For the text-containing cell, return its midpoint in (x, y) coordinate format. 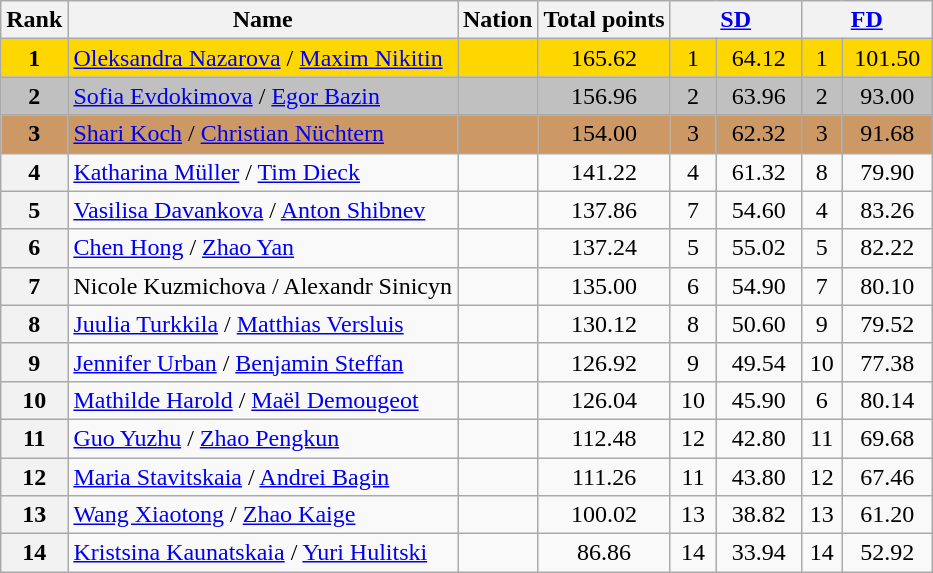
Juulia Turkkila / Matthias Versluis (263, 324)
61.20 (887, 515)
43.80 (758, 477)
Vasilisa Davankova / Anton Shibnev (263, 210)
61.32 (758, 172)
79.90 (887, 172)
Katharina Müller / Tim Dieck (263, 172)
111.26 (604, 477)
82.22 (887, 248)
67.46 (887, 477)
126.04 (604, 400)
45.90 (758, 400)
Shari Koch / Christian Nüchtern (263, 134)
112.48 (604, 438)
80.10 (887, 286)
Jennifer Urban / Benjamin Steffan (263, 362)
135.00 (604, 286)
SD (736, 20)
Sofia Evdokimova / Egor Bazin (263, 96)
79.52 (887, 324)
130.12 (604, 324)
Wang Xiaotong / Zhao Kaige (263, 515)
49.54 (758, 362)
Rank (34, 20)
154.00 (604, 134)
Maria Stavitskaia / Andrei Bagin (263, 477)
42.80 (758, 438)
137.86 (604, 210)
Mathilde Harold / Maël Demougeot (263, 400)
FD (866, 20)
69.68 (887, 438)
33.94 (758, 553)
101.50 (887, 58)
126.92 (604, 362)
Total points (604, 20)
83.26 (887, 210)
62.32 (758, 134)
50.60 (758, 324)
Name (263, 20)
100.02 (604, 515)
Oleksandra Nazarova / Maxim Nikitin (263, 58)
54.60 (758, 210)
52.92 (887, 553)
Nation (498, 20)
Guo Yuzhu / Zhao Pengkun (263, 438)
Chen Hong / Zhao Yan (263, 248)
63.96 (758, 96)
55.02 (758, 248)
Kristsina Kaunatskaia / Yuri Hulitski (263, 553)
86.86 (604, 553)
137.24 (604, 248)
91.68 (887, 134)
77.38 (887, 362)
141.22 (604, 172)
80.14 (887, 400)
165.62 (604, 58)
156.96 (604, 96)
54.90 (758, 286)
38.82 (758, 515)
64.12 (758, 58)
Nicole Kuzmichova / Alexandr Sinicyn (263, 286)
93.00 (887, 96)
